Return [X, Y] of the center of cell containing provided text 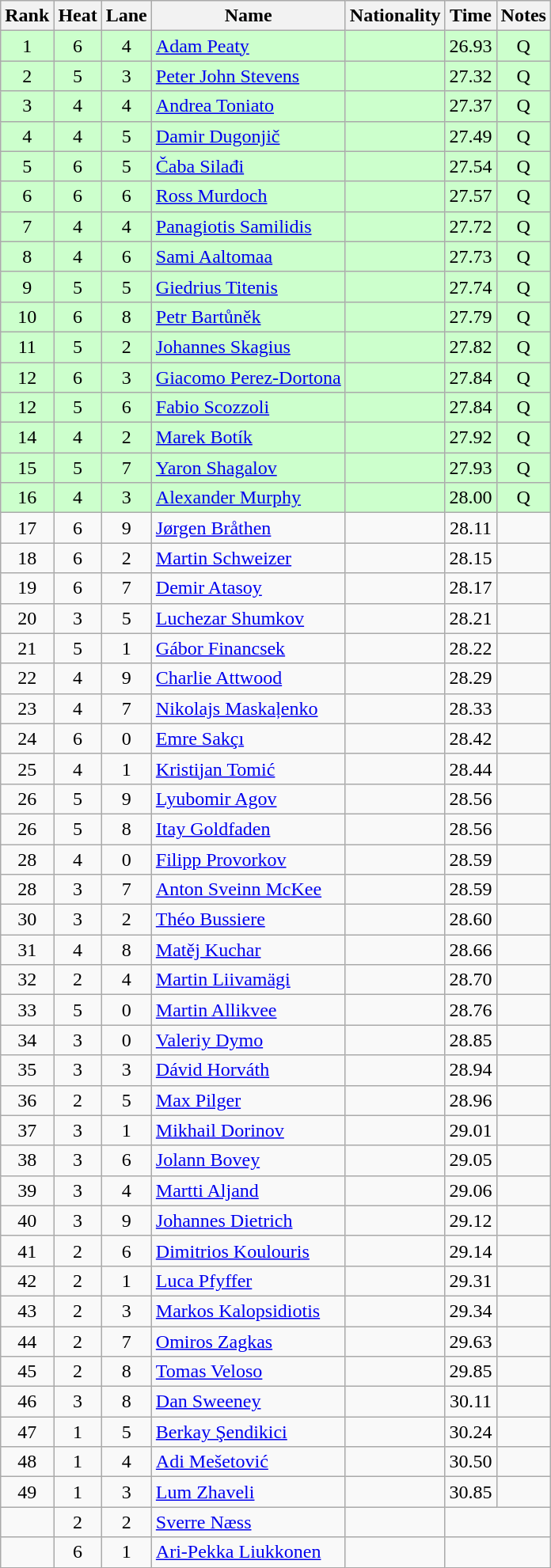
Dimitrios Koulouris [249, 1251]
27.82 [470, 347]
28.94 [470, 1070]
28.11 [470, 528]
30 [27, 920]
40 [27, 1221]
Jørgen Bråthen [249, 528]
23 [27, 708]
27.79 [470, 317]
30.50 [470, 1462]
Charlie Attwood [249, 678]
Lum Zhaveli [249, 1492]
28.85 [470, 1040]
28.17 [470, 588]
Panagiotis Samilidis [249, 226]
28.29 [470, 678]
37 [27, 1130]
Martin Allikvee [249, 1010]
49 [27, 1492]
46 [27, 1402]
Luca Pfyffer [249, 1281]
44 [27, 1342]
24 [27, 738]
27.54 [470, 166]
Andrea Toniato [249, 106]
Adi Mešetović [249, 1462]
Dávid Horváth [249, 1070]
27.74 [470, 287]
Petr Bartůněk [249, 317]
Johannes Dietrich [249, 1221]
Omiros Zagkas [249, 1342]
45 [27, 1372]
10 [27, 317]
Alexander Murphy [249, 498]
27.72 [470, 226]
17 [27, 528]
43 [27, 1311]
Martti Aljand [249, 1190]
Luchezar Shumkov [249, 618]
47 [27, 1432]
Giacomo Perez-Dortona [249, 378]
28.22 [470, 648]
27.32 [470, 76]
Demir Atasoy [249, 588]
Matěj Kuchar [249, 950]
25 [27, 769]
38 [27, 1160]
Emre Sakçı [249, 738]
27.49 [470, 136]
Tomas Veloso [249, 1372]
27.93 [470, 468]
11 [27, 347]
28.76 [470, 1010]
Heat [78, 16]
Martin Liivamägi [249, 980]
Nikolajs Maskaļenko [249, 708]
Fabio Scozzoli [249, 408]
39 [27, 1190]
Johannes Skagius [249, 347]
48 [27, 1462]
34 [27, 1040]
29.31 [470, 1281]
Berkay Şendikici [249, 1432]
29.34 [470, 1311]
28.66 [470, 950]
29.85 [470, 1372]
28.44 [470, 769]
Yaron Shagalov [249, 468]
16 [27, 498]
28.60 [470, 920]
Ari-Pekka Liukkonen [249, 1552]
Filipp Provorkov [249, 859]
28.70 [470, 980]
Kristijan Tomić [249, 769]
Jolann Bovey [249, 1160]
Valeriy Dymo [249, 1040]
29.05 [470, 1160]
28.96 [470, 1100]
Nationality [395, 16]
29.14 [470, 1251]
Dan Sweeney [249, 1402]
Name [249, 16]
30.24 [470, 1432]
Rank [27, 16]
18 [27, 558]
35 [27, 1070]
41 [27, 1251]
33 [27, 1010]
28.15 [470, 558]
28.00 [470, 498]
Čaba Silađi [249, 166]
Giedrius Titenis [249, 287]
31 [27, 950]
Time [470, 16]
Ross Murdoch [249, 196]
Damir Dugonjič [249, 136]
15 [27, 468]
28.21 [470, 618]
29.06 [470, 1190]
30.85 [470, 1492]
27.73 [470, 256]
28.33 [470, 708]
Sverre Næss [249, 1522]
27.37 [470, 106]
42 [27, 1281]
Anton Sveinn McKee [249, 890]
29.01 [470, 1130]
27.57 [470, 196]
Max Pilger [249, 1100]
Markos Kalopsidiotis [249, 1311]
Peter John Stevens [249, 76]
30.11 [470, 1402]
26.93 [470, 46]
Sami Aaltomaa [249, 256]
27.92 [470, 438]
22 [27, 678]
36 [27, 1100]
Itay Goldfaden [249, 829]
Adam Peaty [249, 46]
Notes [523, 16]
29.12 [470, 1221]
Lane [127, 16]
Marek Botík [249, 438]
Théo Bussiere [249, 920]
21 [27, 648]
20 [27, 618]
14 [27, 438]
28.42 [470, 738]
Martin Schweizer [249, 558]
19 [27, 588]
Lyubomir Agov [249, 799]
29.63 [470, 1342]
32 [27, 980]
Gábor Financsek [249, 648]
Mikhail Dorinov [249, 1130]
